Scan for the cell matching the given text and deliver its (X, Y) coordinate at center. 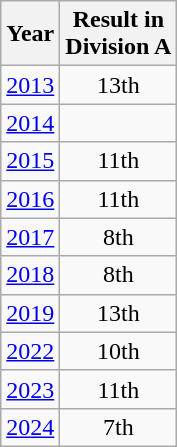
7th (118, 427)
Year (30, 34)
2018 (30, 275)
2022 (30, 351)
2013 (30, 85)
2014 (30, 123)
2023 (30, 389)
2019 (30, 313)
Result inDivision A (118, 34)
10th (118, 351)
2024 (30, 427)
2016 (30, 199)
2015 (30, 161)
2017 (30, 237)
